Pinpoint the cell where the given text exists, returning its [x, y] midpoint coordinate. 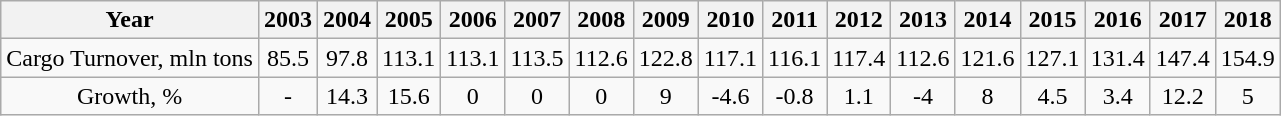
-4 [923, 96]
2012 [859, 20]
2016 [1118, 20]
2004 [348, 20]
154.9 [1248, 58]
Cargo Turnover, mln tons [130, 58]
2009 [666, 20]
97.8 [348, 58]
4.5 [1052, 96]
2014 [988, 20]
-0.8 [794, 96]
Growth, % [130, 96]
113.5 [537, 58]
Year [130, 20]
2003 [288, 20]
-4.6 [730, 96]
5 [1248, 96]
117.4 [859, 58]
121.6 [988, 58]
122.8 [666, 58]
147.4 [1182, 58]
1.1 [859, 96]
9 [666, 96]
8 [988, 96]
131.4 [1118, 58]
127.1 [1052, 58]
2017 [1182, 20]
2013 [923, 20]
117.1 [730, 58]
2010 [730, 20]
15.6 [409, 96]
116.1 [794, 58]
3.4 [1118, 96]
- [288, 96]
2011 [794, 20]
2015 [1052, 20]
2005 [409, 20]
2006 [473, 20]
2018 [1248, 20]
2008 [601, 20]
85.5 [288, 58]
14.3 [348, 96]
12.2 [1182, 96]
2007 [537, 20]
